Locate the cell with the specified text and output its [x, y] center coordinate. 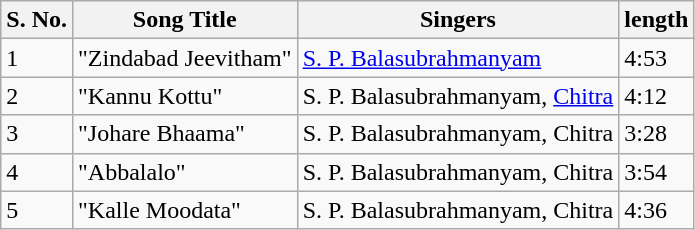
4:53 [656, 58]
"Kannu Kottu" [184, 96]
Song Title [184, 20]
"Zindabad Jeevitham" [184, 58]
4:36 [656, 210]
"Abbalalo" [184, 172]
"Kalle Moodata" [184, 210]
3:28 [656, 134]
"Johare Bhaama" [184, 134]
Singers [458, 20]
length [656, 20]
1 [37, 58]
3 [37, 134]
4:12 [656, 96]
S. No. [37, 20]
2 [37, 96]
4 [37, 172]
S. P. Balasubrahmanyam [458, 58]
3:54 [656, 172]
5 [37, 210]
